Provide the (X, Y) coordinate of the cell's center where the given text is located.  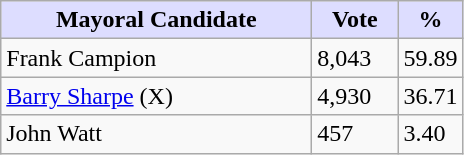
3.40 (430, 134)
8,043 (355, 58)
Vote (355, 20)
John Watt (156, 134)
Barry Sharpe (X) (156, 96)
Mayoral Candidate (156, 20)
% (430, 20)
Frank Campion (156, 58)
457 (355, 134)
59.89 (430, 58)
36.71 (430, 96)
4,930 (355, 96)
